Scan for the cell matching the given text and deliver its (x, y) coordinate at center. 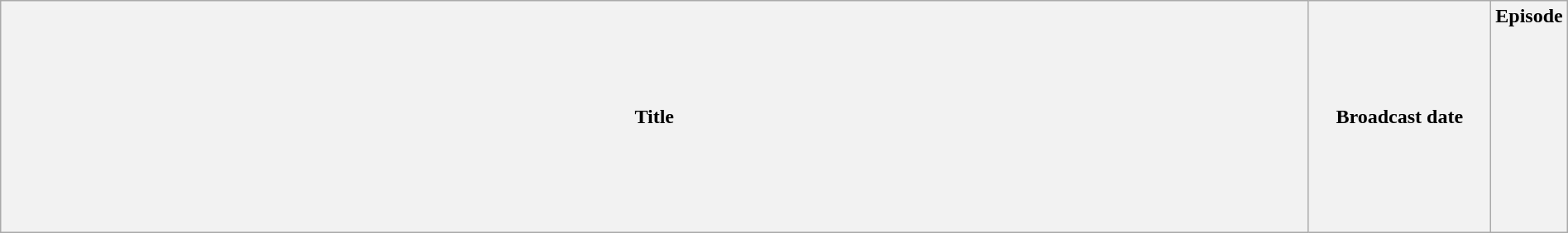
Broadcast date (1399, 117)
Episode (1529, 117)
Title (655, 117)
